Locate the cell with the specified text and output its (X, Y) center coordinate. 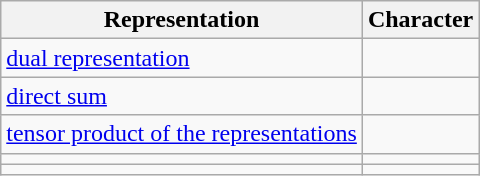
direct sum (182, 96)
tensor product of the representations (182, 134)
Representation (182, 20)
Character (420, 20)
dual representation (182, 58)
